For the text-containing cell, return its midpoint in (x, y) coordinate format. 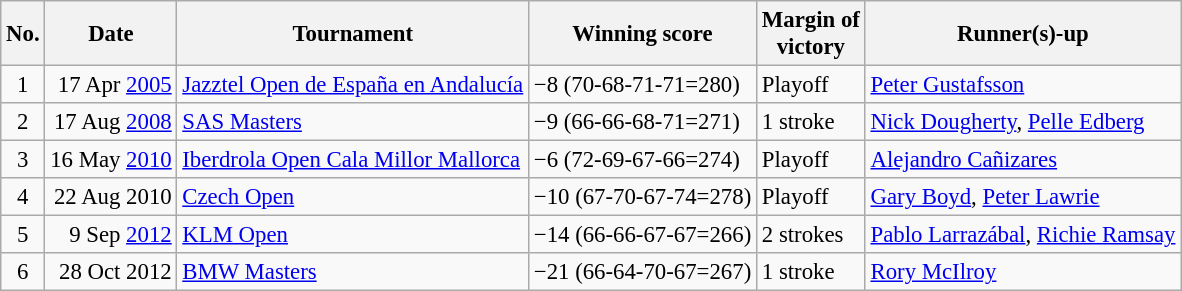
SAS Masters (353, 122)
Pablo Larrazábal, Richie Ramsay (1023, 235)
2 (23, 122)
5 (23, 235)
−6 (72-69-67-66=274) (643, 160)
Czech Open (353, 197)
KLM Open (353, 235)
Iberdrola Open Cala Millor Mallorca (353, 160)
−8 (70-68-71-71=280) (643, 85)
Peter Gustafsson (1023, 85)
Margin ofvictory (812, 34)
3 (23, 160)
Nick Dougherty, Pelle Edberg (1023, 122)
−9 (66-66-68-71=271) (643, 122)
1 stroke (812, 122)
Winning score (643, 34)
2 strokes (812, 235)
16 May 2010 (111, 160)
1 (23, 85)
4 (23, 197)
−10 (67-70-67-74=278) (643, 197)
Jazztel Open de España en Andalucía (353, 85)
Runner(s)-up (1023, 34)
17 Aug 2008 (111, 122)
No. (23, 34)
Tournament (353, 34)
Gary Boyd, Peter Lawrie (1023, 197)
17 Apr 2005 (111, 85)
Alejandro Cañizares (1023, 160)
22 Aug 2010 (111, 197)
9 Sep 2012 (111, 235)
Date (111, 34)
−14 (66-66-67-67=266) (643, 235)
